Determine the (x, y) coordinate at the center of the cell enclosing the given text.  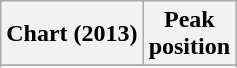
Chart (2013) (72, 34)
Peakposition (189, 34)
